Scan for the cell matching the given text and deliver its [x, y] coordinate at center. 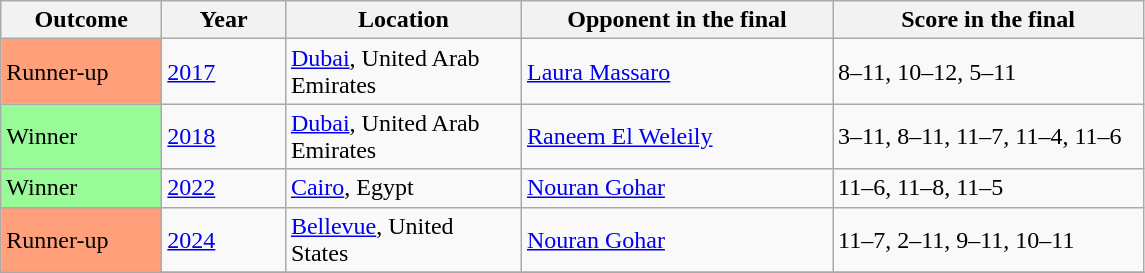
Location [403, 20]
2024 [224, 240]
3–11, 8–11, 11–7, 11–4, 11–6 [988, 136]
Score in the final [988, 20]
Cairo, Egypt [403, 188]
Year [224, 20]
Bellevue, United States [403, 240]
8–11, 10–12, 5–11 [988, 72]
Opponent in the final [676, 20]
11–6, 11–8, 11–5 [988, 188]
2022 [224, 188]
Raneem El Weleily [676, 136]
Outcome [82, 20]
11–7, 2–11, 9–11, 10–11 [988, 240]
Laura Massaro [676, 72]
2017 [224, 72]
2018 [224, 136]
